Locate the cell with the specified text and output its [x, y] center coordinate. 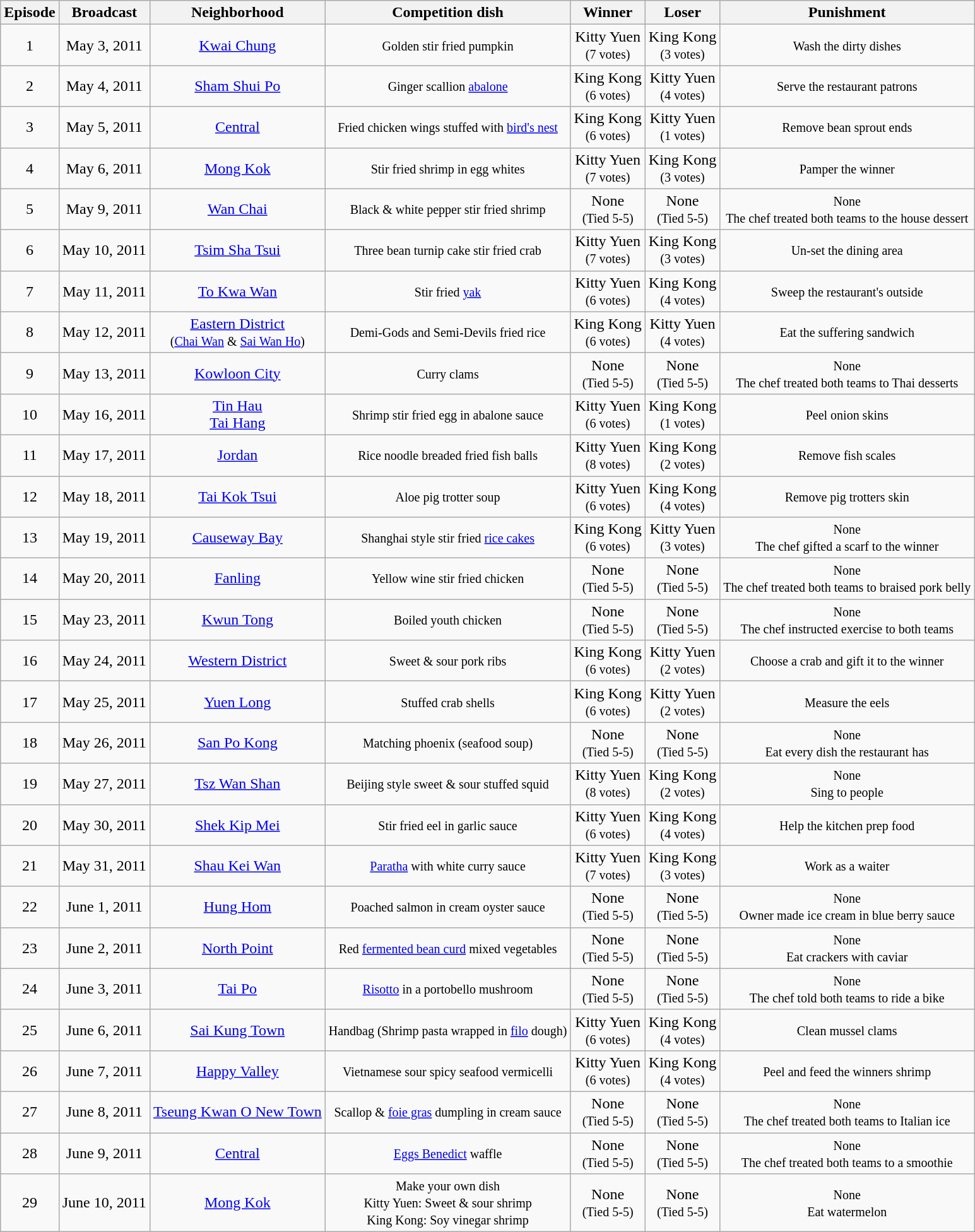
May 18, 2011 [104, 496]
May 13, 2011 [104, 373]
Kwai Chung [237, 45]
Paratha with white curry sauce [448, 865]
9 [30, 373]
Stuffed crab shells [448, 701]
22 [30, 907]
27 [30, 1112]
Risotto in a portobello mushroom [448, 989]
2 [30, 86]
Boiled youth chicken [448, 619]
3 [30, 127]
NoneOwner made ice cream in blue berry sauce [847, 907]
Choose a crab and gift it to the winner [847, 661]
19 [30, 783]
Causeway Bay [237, 537]
17 [30, 701]
Measure the eels [847, 701]
20 [30, 825]
To Kwa Wan [237, 291]
Stir fried eel in garlic sauce [448, 825]
May 10, 2011 [104, 250]
Loser [682, 13]
Hung Hom [237, 907]
Black & white pepper stir fried shrimp [448, 209]
June 10, 2011 [104, 1203]
Clean mussel clams [847, 1030]
8 [30, 332]
Competition dish [448, 13]
10 [30, 414]
May 3, 2011 [104, 45]
4 [30, 168]
NoneThe chef treated both teams to braised pork belly [847, 579]
6 [30, 250]
May 27, 2011 [104, 783]
Matching phoenix (seafood soup) [448, 743]
May 16, 2011 [104, 414]
Work as a waiter [847, 865]
Kwun Tong [237, 619]
Red fermented bean curd mixed vegetables [448, 947]
Tsz Wan Shan [237, 783]
NoneThe chef gifted a scarf to the winner [847, 537]
San Po Kong [237, 743]
Eat the suffering sandwich [847, 332]
21 [30, 865]
Shanghai style stir fried rice cakes [448, 537]
24 [30, 989]
7 [30, 291]
Remove pig trotters skin [847, 496]
Yuen Long [237, 701]
NoneThe chef treated both teams to Thai desserts [847, 373]
Episode [30, 13]
Stir fried shrimp in egg whites [448, 168]
Broadcast [104, 13]
29 [30, 1203]
5 [30, 209]
Winner [608, 13]
Fanling [237, 579]
NoneEat every dish the restaurant has [847, 743]
Peel onion skins [847, 414]
King Kong(3 votes) [682, 865]
11 [30, 455]
May 23, 2011 [104, 619]
Pamper the winner [847, 168]
Ginger scallion abalone [448, 86]
May 9, 2011 [104, 209]
June 9, 2011 [104, 1153]
May 25, 2011 [104, 701]
Happy Valley [237, 1071]
North Point [237, 947]
Scallop & foie gras dumpling in cream sauce [448, 1112]
Sai Kung Town [237, 1030]
May 31, 2011 [104, 865]
None The chef treated both teams to a smoothie [847, 1153]
Eastern District(Chai Wan & Sai Wan Ho) [237, 332]
May 4, 2011 [104, 86]
Golden stir fried pumpkin [448, 45]
May 17, 2011 [104, 455]
King Kong(1 votes) [682, 414]
1 [30, 45]
Curry clams [448, 373]
Shrimp stir fried egg in abalone sauce [448, 414]
Serve the restaurant patrons [847, 86]
Handbag (Shrimp pasta wrapped in filo dough) [448, 1030]
Three bean turnip cake stir fried crab [448, 250]
Tseung Kwan O New Town [237, 1112]
June 3, 2011 [104, 989]
May 20, 2011 [104, 579]
Remove fish scales [847, 455]
Punishment [847, 13]
Beijing style sweet & sour stuffed squid [448, 783]
Tai Kok Tsui [237, 496]
Wan Chai [237, 209]
June 6, 2011 [104, 1030]
Tsim Sha Tsui [237, 250]
Vietnamese sour spicy seafood vermicelli [448, 1071]
May 19, 2011 [104, 537]
12 [30, 496]
Shek Kip Mei [237, 825]
Demi-Gods and Semi-Devils fried rice [448, 332]
June 7, 2011 [104, 1071]
Yellow wine stir fried chicken [448, 579]
16 [30, 661]
None The chef told both teams to ride a bike [847, 989]
NoneThe chef instructed exercise to both teams [847, 619]
NoneThe chef treated both teams to the house dessert [847, 209]
18 [30, 743]
Poached salmon in cream oyster sauce [448, 907]
Jordan [237, 455]
Kowloon City [237, 373]
None Eat watermelon [847, 1203]
13 [30, 537]
May 11, 2011 [104, 291]
Eggs Benedict waffle [448, 1153]
June 8, 2011 [104, 1112]
Kitty Yuen (1 votes) [682, 127]
Stir fried yak [448, 291]
May 6, 2011 [104, 168]
Un-set the dining area [847, 250]
Rice noodle breaded fried fish balls [448, 455]
26 [30, 1071]
Sham Shui Po [237, 86]
Fried chicken wings stuffed with bird's nest [448, 127]
14 [30, 579]
Tai Po [237, 989]
Remove bean sprout ends [847, 127]
Tin Hau Tai Hang [237, 414]
Help the kitchen prep food [847, 825]
Wash the dirty dishes [847, 45]
May 12, 2011 [104, 332]
15 [30, 619]
25 [30, 1030]
Kitty Yuen(3 votes) [682, 537]
None The chef treated both teams to Italian ice [847, 1112]
May 26, 2011 [104, 743]
None Eat crackers with caviar [847, 947]
Shau Kei Wan [237, 865]
June 2, 2011 [104, 947]
28 [30, 1153]
Western District [237, 661]
May 30, 2011 [104, 825]
June 1, 2011 [104, 907]
NoneSing to people [847, 783]
Neighborhood [237, 13]
May 24, 2011 [104, 661]
Peel and feed the winners shrimp [847, 1071]
May 5, 2011 [104, 127]
Aloe pig trotter soup [448, 496]
23 [30, 947]
Sweet & sour pork ribs [448, 661]
Sweep the restaurant's outside [847, 291]
Make your own dishKitty Yuen: Sweet & sour shrimpKing Kong: Soy vinegar shrimp [448, 1203]
